Search for the cell housing the specified text and yield its (x, y) center coordinate. 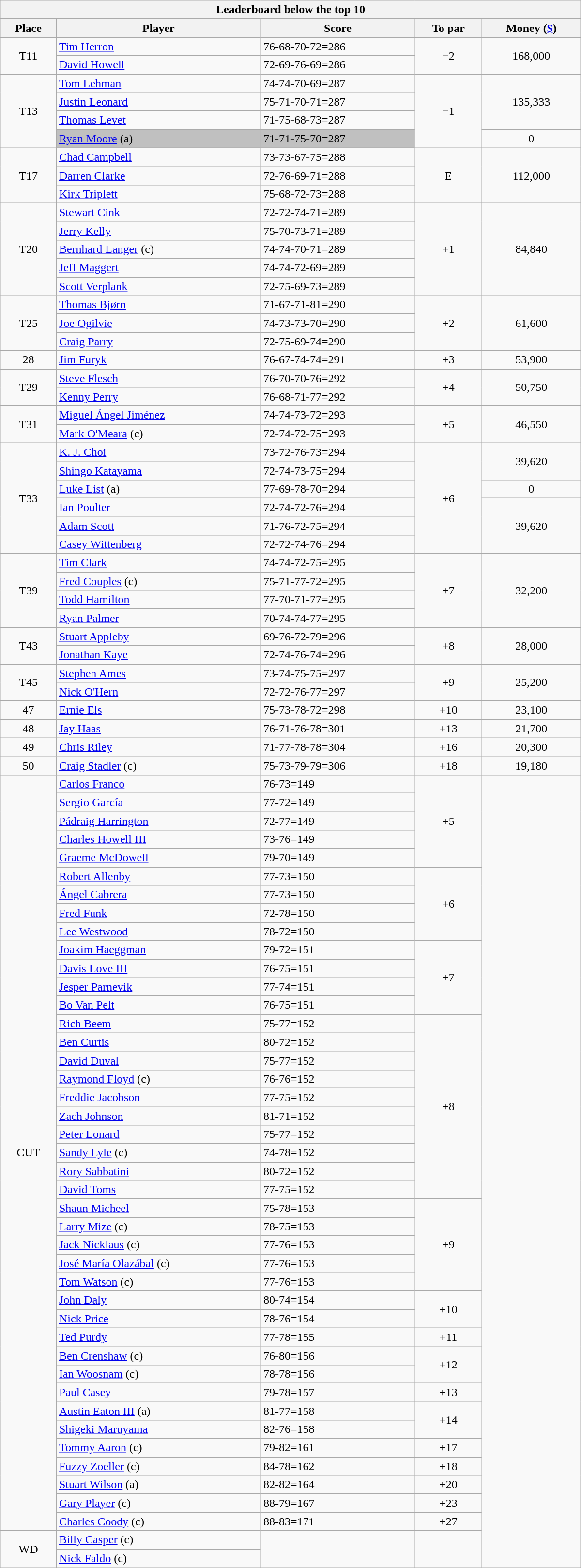
75-73-79-79=306 (337, 765)
79-72=151 (337, 950)
David Duval (158, 1060)
Shingo Katayama (158, 470)
Thomas Bjørn (158, 305)
+17 (448, 1448)
Larry Mize (c) (158, 1226)
72-72-76-77=297 (337, 692)
19,180 (531, 765)
T45 (29, 683)
76-67-74-74=291 (337, 360)
Austin Eaton III (a) (158, 1411)
74-73-73-70=290 (337, 323)
Rory Sabbatini (158, 1171)
72-74-73-75=294 (337, 470)
72-74-72-75=293 (337, 434)
53,900 (531, 360)
+16 (448, 747)
José María Olazábal (c) (158, 1263)
72-69-76-69=286 (337, 65)
Jay Haas (158, 729)
48 (29, 729)
Ted Purdy (158, 1337)
73-72-76-73=294 (337, 452)
Mark O'Meara (c) (158, 434)
Sandy Lyle (c) (158, 1153)
T33 (29, 498)
Chad Campbell (158, 157)
75-68-72-73=288 (337, 194)
Charles Coody (c) (158, 1521)
Pádraig Harrington (158, 821)
T29 (29, 388)
Fred Couples (c) (158, 581)
76-80=156 (337, 1355)
76-68-71-77=292 (337, 397)
84-78=162 (337, 1466)
Luke List (a) (158, 489)
+12 (448, 1365)
Jesper Parnevik (158, 987)
Jack Nicklaus (c) (158, 1245)
74-74-72-75=295 (337, 563)
Player (158, 28)
74-74-73-72=293 (337, 415)
81-71=152 (337, 1116)
Ben Curtis (158, 1042)
79-78=157 (337, 1392)
+2 (448, 323)
Adam Scott (158, 526)
Craig Parry (158, 342)
71-67-71-81=290 (337, 305)
Tom Lehman (158, 83)
Score (337, 28)
77-74=151 (337, 987)
78-75=153 (337, 1226)
Bernhard Langer (c) (158, 249)
77-72=149 (337, 802)
Justin Leonard (158, 102)
Craig Stadler (c) (158, 765)
78-78=156 (337, 1374)
Gary Player (c) (158, 1503)
Chris Riley (158, 747)
Nick Faldo (c) (158, 1558)
72-75-69-73=289 (337, 286)
Bo Van Pelt (158, 1005)
74-74-72-69=289 (337, 268)
T43 (29, 646)
47 (29, 710)
Scott Verplank (158, 286)
+4 (448, 388)
Miguel Ángel Jiménez (158, 415)
72-77=149 (337, 821)
Nick Price (158, 1319)
75-73-78-72=298 (337, 710)
84,840 (531, 249)
+23 (448, 1503)
80-74=154 (337, 1300)
Jeff Maggert (158, 268)
28,000 (531, 646)
20,300 (531, 747)
Place (29, 28)
168,000 (531, 56)
46,550 (531, 424)
73-74-75-75=297 (337, 673)
Ernie Els (158, 710)
Davis Love III (158, 968)
71-75-68-73=287 (337, 120)
Tommy Aaron (c) (158, 1448)
23,100 (531, 710)
69-76-72-79=296 (337, 637)
Billy Casper (c) (158, 1540)
Shigeki Maruyama (158, 1429)
75-71-77-72=295 (337, 581)
Thomas Levet (158, 120)
T25 (29, 323)
76-71-76-78=301 (337, 729)
72-74-76-74=296 (337, 655)
71-76-72-75=294 (337, 526)
76-76=152 (337, 1079)
WD (29, 1549)
Fred Funk (158, 913)
82-76=158 (337, 1429)
88-83=171 (337, 1521)
Stephen Ames (158, 673)
78-76=154 (337, 1319)
E (448, 175)
76-68-70-72=286 (337, 47)
73-76=149 (337, 839)
K. J. Choi (158, 452)
Kirk Triplett (158, 194)
Tom Watson (c) (158, 1282)
70-74-74-77=295 (337, 618)
David Howell (158, 65)
72-72-74-71=289 (337, 212)
78-72=150 (337, 931)
50,750 (531, 388)
Joe Ogilvie (158, 323)
72-74-72-76=294 (337, 507)
88-79=167 (337, 1503)
Money ($) (531, 28)
+11 (448, 1337)
Carlos Franco (158, 784)
Paul Casey (158, 1392)
72-76-69-71=288 (337, 175)
Zach Johnson (158, 1116)
T31 (29, 424)
Ian Woosnam (c) (158, 1374)
Joakim Haeggman (158, 950)
77-69-78-70=294 (337, 489)
Ben Crenshaw (c) (158, 1355)
+27 (448, 1521)
81-77=158 (337, 1411)
77-70-71-77=295 (337, 600)
Raymond Floyd (c) (158, 1079)
David Toms (158, 1190)
72-78=150 (337, 913)
71-77-78-78=304 (337, 747)
75-70-73-71=289 (337, 231)
71-71-75-70=287 (337, 139)
Tim Clark (158, 563)
28 (29, 360)
Leaderboard below the top 10 (290, 10)
75-71-70-71=287 (337, 102)
T13 (29, 111)
74-74-70-71=289 (337, 249)
25,200 (531, 683)
Stuart Wilson (a) (158, 1485)
79-70=149 (337, 858)
73-73-67-75=288 (337, 157)
CUT (29, 1153)
61,600 (531, 323)
Shaun Micheel (158, 1208)
Ryan Moore (a) (158, 139)
74-74-70-69=287 (337, 83)
135,333 (531, 102)
Lee Westwood (158, 931)
T17 (29, 175)
50 (29, 765)
32,200 (531, 590)
John Daly (158, 1300)
Sergio García (158, 802)
Peter Lonard (158, 1134)
Charles Howell III (158, 839)
Tim Herron (158, 47)
Robert Allenby (158, 876)
T39 (29, 590)
112,000 (531, 175)
Steve Flesch (158, 378)
Freddie Jacobson (158, 1097)
Graeme McDowell (158, 858)
Jerry Kelly (158, 231)
72-72-74-76=294 (337, 544)
+3 (448, 360)
+20 (448, 1485)
Fuzzy Zoeller (c) (158, 1466)
−2 (448, 56)
Darren Clarke (158, 175)
72-75-69-74=290 (337, 342)
Nick O'Hern (158, 692)
77-78=155 (337, 1337)
74-78=152 (337, 1153)
76-70-70-76=292 (337, 378)
T20 (29, 249)
75-78=153 (337, 1208)
Kenny Perry (158, 397)
Ángel Cabrera (158, 895)
Stuart Appleby (158, 637)
79-82=161 (337, 1448)
76-73=149 (337, 784)
+1 (448, 249)
21,700 (531, 729)
Todd Hamilton (158, 600)
49 (29, 747)
Ryan Palmer (158, 618)
Ian Poulter (158, 507)
82-82=164 (337, 1485)
Rich Beem (158, 1024)
−1 (448, 111)
Casey Wittenberg (158, 544)
Jonathan Kaye (158, 655)
T11 (29, 56)
+14 (448, 1420)
To par (448, 28)
Jim Furyk (158, 360)
Stewart Cink (158, 212)
